Return the [X, Y] coordinate for the center point of the cell that contains the specified text.  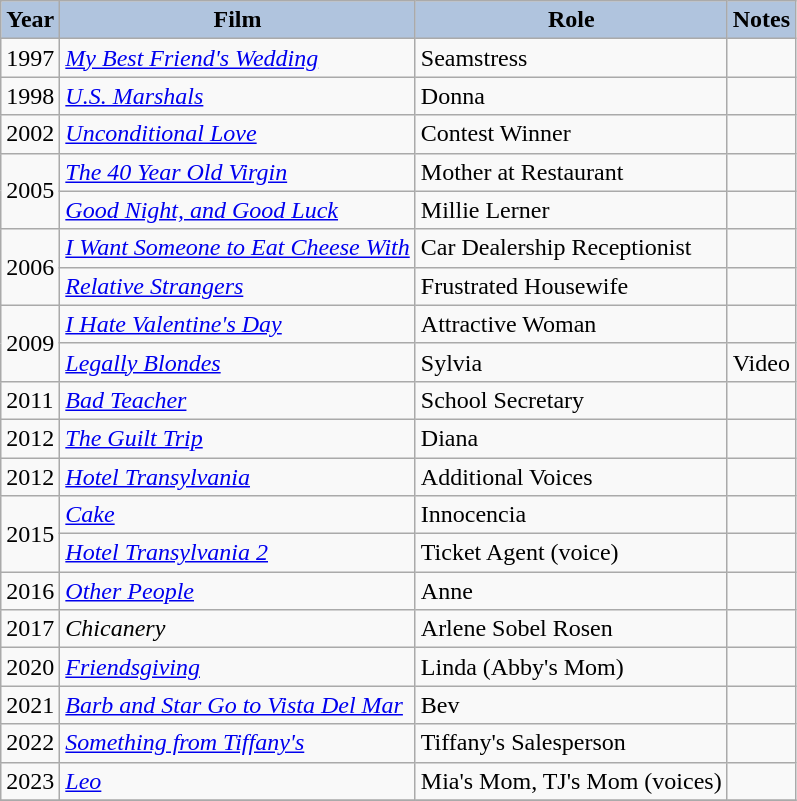
Anne [571, 591]
2015 [30, 534]
Millie Lerner [571, 210]
Contest Winner [571, 134]
I Want Someone to Eat Cheese With [238, 248]
Barb and Star Go to Vista Del Mar [238, 705]
Arlene Sobel Rosen [571, 629]
2009 [30, 343]
The Guilt Trip [238, 438]
2011 [30, 400]
Legally Blondes [238, 362]
Bev [571, 705]
2022 [30, 743]
Hotel Transylvania 2 [238, 553]
2023 [30, 781]
Donna [571, 96]
U.S. Marshals [238, 96]
Tiffany's Salesperson [571, 743]
Innocencia [571, 515]
Mia's Mom, TJ's Mom (voices) [571, 781]
I Hate Valentine's Day [238, 324]
Video [761, 362]
2017 [30, 629]
Bad Teacher [238, 400]
Leo [238, 781]
2021 [30, 705]
2020 [30, 667]
1998 [30, 96]
Film [238, 20]
2016 [30, 591]
Ticket Agent (voice) [571, 553]
Notes [761, 20]
Relative Strangers [238, 286]
Diana [571, 438]
2006 [30, 267]
Something from Tiffany's [238, 743]
Mother at Restaurant [571, 172]
Role [571, 20]
Unconditional Love [238, 134]
Year [30, 20]
Additional Voices [571, 477]
2002 [30, 134]
Frustrated Housewife [571, 286]
My Best Friend's Wedding [238, 58]
Sylvia [571, 362]
Friendsgiving [238, 667]
Cake [238, 515]
Seamstress [571, 58]
Good Night, and Good Luck [238, 210]
Linda (Abby's Mom) [571, 667]
Other People [238, 591]
Chicanery [238, 629]
School Secretary [571, 400]
Hotel Transylvania [238, 477]
The 40 Year Old Virgin [238, 172]
Attractive Woman [571, 324]
2005 [30, 191]
Car Dealership Receptionist [571, 248]
1997 [30, 58]
